Detect which cell encompasses the target text, then output its [X, Y] center coordinate. 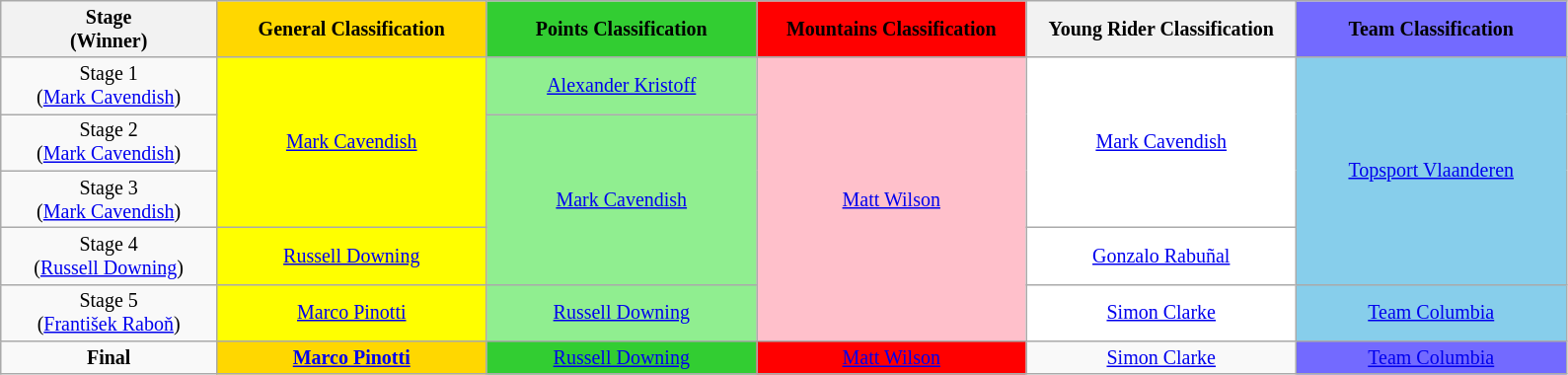
Stage 3(Mark Cavendish) [109, 199]
Stage(Winner) [109, 30]
Stage 5(František Raboň) [109, 312]
Topsport Vlaanderen [1431, 172]
Young Rider Classification [1160, 30]
Alexander Kristoff [622, 87]
Stage 1(Mark Cavendish) [109, 87]
Team Classification [1431, 30]
Mountains Classification [890, 30]
General Classification [351, 30]
Gonzalo Rabuñal [1160, 257]
Stage 4(Russell Downing) [109, 257]
Final [109, 357]
Stage 2(Mark Cavendish) [109, 142]
Points Classification [622, 30]
